Provide the (x, y) coordinate of the cell's center where the given text is located.  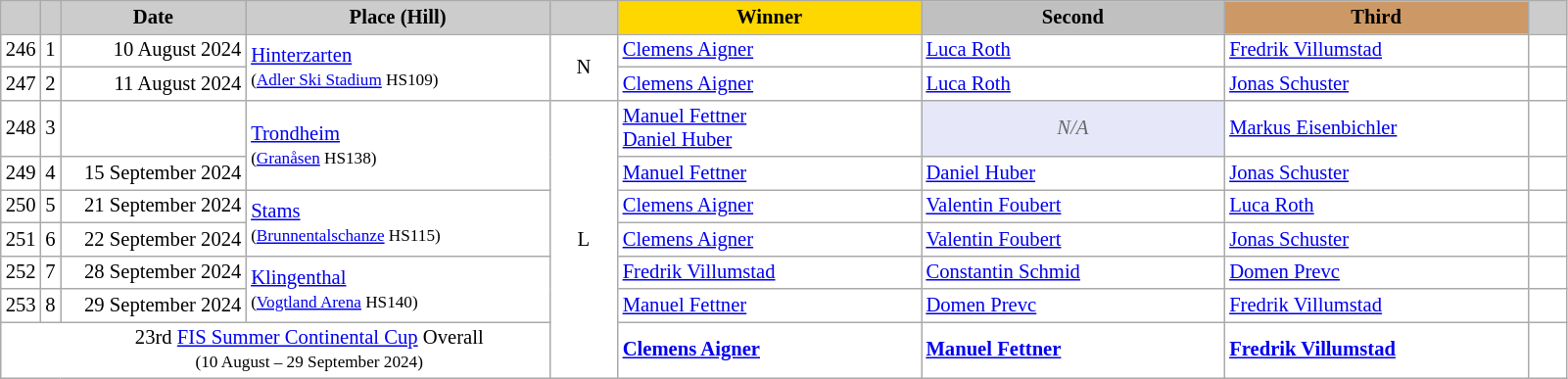
Second (1072, 17)
23rd FIS Summer Continental Cup Overall(10 August – 29 September 2024) (309, 350)
6 (50, 239)
Winner (770, 17)
N (584, 67)
253 (22, 305)
246 (22, 50)
Klingenthal(Vogtland Arena HS140) (398, 289)
Stams(Brunnentalschanze HS115) (398, 222)
Markus Eisenbichler (1376, 128)
2 (50, 83)
248 (22, 128)
11 August 2024 (154, 83)
Date (154, 17)
249 (22, 173)
L (584, 239)
7 (50, 272)
250 (22, 206)
Hinterzarten(Adler Ski Stadium HS109) (398, 67)
Constantin Schmid (1072, 272)
Trondheim(Granåsen HS138) (398, 145)
Manuel Fettner Daniel Huber (770, 128)
4 (50, 173)
252 (22, 272)
8 (50, 305)
3 (50, 128)
29 September 2024 (154, 305)
Daniel Huber (1072, 173)
251 (22, 239)
5 (50, 206)
22 September 2024 (154, 239)
Place (Hill) (398, 17)
15 September 2024 (154, 173)
21 September 2024 (154, 206)
N/A (1072, 128)
Third (1376, 17)
1 (50, 50)
28 September 2024 (154, 272)
10 August 2024 (154, 50)
247 (22, 83)
